From the cell containing the given text, extract its center point as [x, y] coordinate. 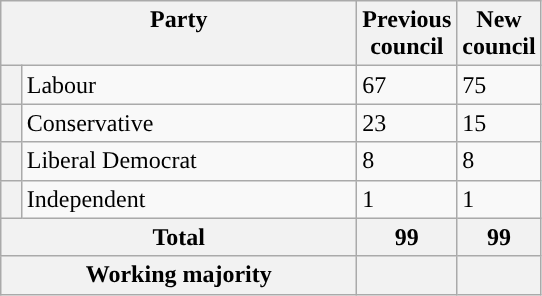
Party [179, 34]
Conservative [189, 123]
Working majority [179, 275]
Labour [189, 85]
Independent [189, 199]
New council [499, 34]
Previous council [407, 34]
Total [179, 237]
23 [407, 123]
75 [499, 85]
15 [499, 123]
Liberal Democrat [189, 161]
67 [407, 85]
